For the text-containing cell, return its midpoint in [x, y] coordinate format. 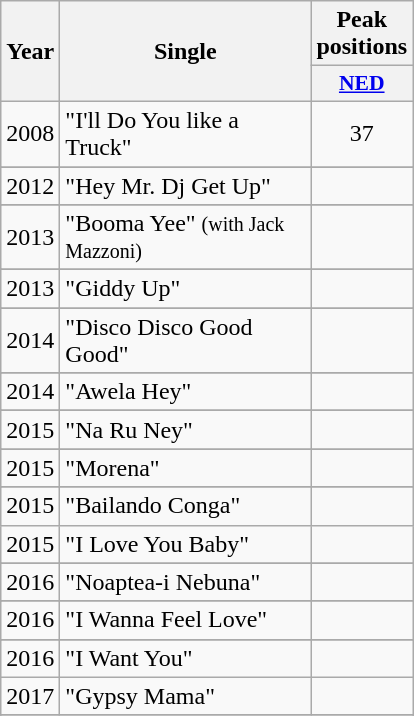
"Bailando Conga" [186, 506]
"I Wanna Feel Love" [186, 620]
NED [362, 84]
"Giddy Up" [186, 289]
"Disco Disco Good Good" [186, 340]
"Morena" [186, 468]
2008 [30, 134]
2012 [30, 185]
"I Love You Baby" [186, 544]
Year [30, 52]
Peak positions [362, 34]
"I Want You" [186, 658]
Single [186, 52]
"Gypsy Mama" [186, 696]
"Na Ru Ney" [186, 430]
"I'll Do You like a Truck" [186, 134]
2017 [30, 696]
"Noaptea-i Nebuna" [186, 582]
"Awela Hey" [186, 392]
37 [362, 134]
"Hey Mr. Dj Get Up" [186, 185]
"Booma Yee" (with Jack Mazzoni) [186, 238]
